Detect which cell encompasses the target text, then output its [x, y] center coordinate. 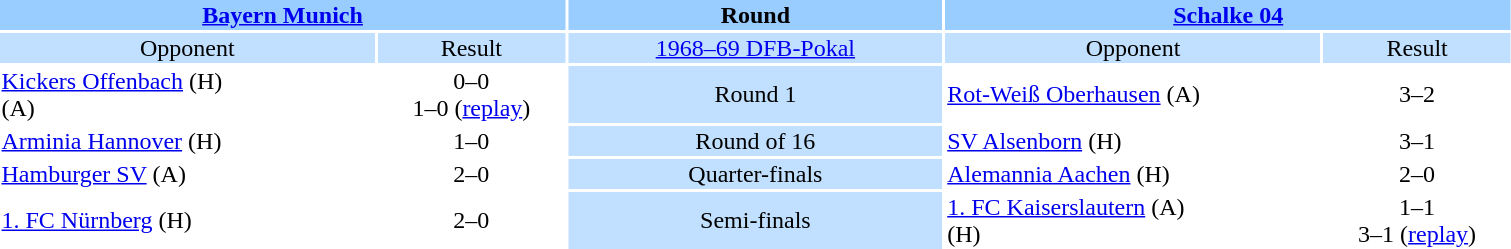
3–2 [1416, 94]
Quarter-finals [756, 174]
Round [756, 15]
SV Alsenborn (H) [1134, 141]
3–1 [1416, 141]
Kickers Offenbach (H) (A) [188, 94]
Semi-finals [756, 220]
1. FC Kaiserslautern (A) (H) [1134, 220]
Schalke 04 [1228, 15]
Rot-Weiß Oberhausen (A) [1134, 94]
1. FC Nürnberg (H) [188, 220]
Round 1 [756, 94]
Alemannia Aachen (H) [1134, 174]
1968–69 DFB-Pokal [756, 48]
Arminia Hannover (H) [188, 141]
1–1 3–1 (replay) [1416, 220]
Round of 16 [756, 141]
1–0 [472, 141]
Hamburger SV (A) [188, 174]
Bayern Munich [282, 15]
0–0 1–0 (replay) [472, 94]
